Return the [x, y] coordinate for the center point of the cell that contains the specified text.  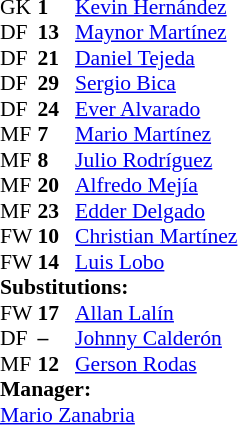
14 [57, 262]
Maynor Martínez [156, 33]
Substitutions: [118, 287]
Ever Alvarado [156, 109]
Manager: [118, 389]
23 [57, 211]
20 [57, 185]
13 [57, 33]
Julio Rodríguez [156, 160]
Alfredo Mejía [156, 185]
Sergio Bica [156, 83]
8 [57, 160]
24 [57, 109]
Daniel Tejeda [156, 58]
12 [57, 364]
10 [57, 237]
Luis Lobo [156, 262]
Edder Delgado [156, 211]
Mario Martínez [156, 135]
Allan Lalín [156, 313]
7 [57, 135]
21 [57, 58]
29 [57, 83]
– [57, 339]
Christian Martínez [156, 237]
Gerson Rodas [156, 364]
17 [57, 313]
Johnny Calderón [156, 339]
